Identify which cell holds the provided text, then report its [x, y] central coordinate. 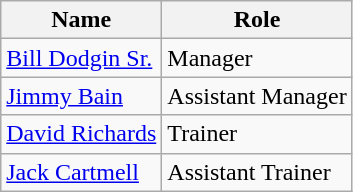
Assistant Manager [257, 96]
Bill Dodgin Sr. [82, 58]
Jimmy Bain [82, 96]
David Richards [82, 134]
Role [257, 20]
Jack Cartmell [82, 172]
Assistant Trainer [257, 172]
Name [82, 20]
Trainer [257, 134]
Manager [257, 58]
